Output the [x, y] coordinate of the center of the cell containing the given text.  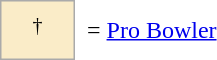
† [38, 30]
